Output the [x, y] coordinate of the center of the cell containing the given text.  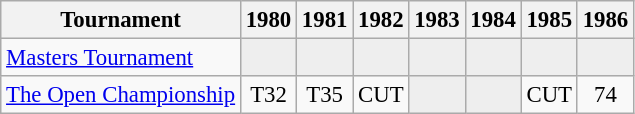
1984 [493, 20]
1982 [381, 20]
T35 [325, 95]
1986 [605, 20]
The Open Championship [121, 95]
Tournament [121, 20]
1983 [437, 20]
74 [605, 95]
T32 [268, 95]
Masters Tournament [121, 58]
1985 [549, 20]
1980 [268, 20]
1981 [325, 20]
